Output the (X, Y) coordinate of the center of the cell containing the given text.  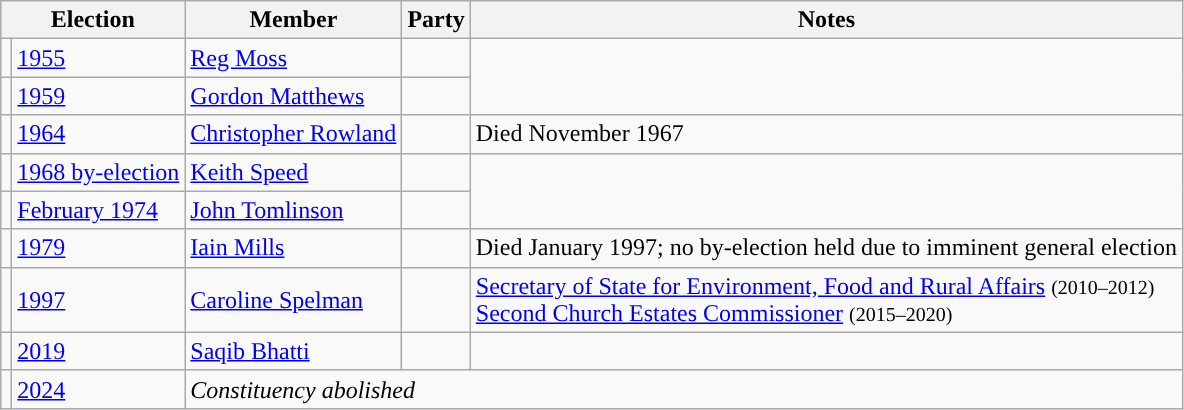
1955 (98, 58)
Member (294, 20)
2024 (98, 389)
Constituency abolished (684, 389)
John Tomlinson (294, 210)
1959 (98, 96)
Died November 1967 (826, 134)
Notes (826, 20)
1997 (98, 300)
Saqib Bhatti (294, 351)
1968 by-election (98, 172)
2019 (98, 351)
Died January 1997; no by-election held due to imminent general election (826, 248)
1964 (98, 134)
Election (93, 20)
Iain Mills (294, 248)
Caroline Spelman (294, 300)
Secretary of State for Environment, Food and Rural Affairs (2010–2012)Second Church Estates Commissioner (2015–2020) (826, 300)
1979 (98, 248)
Gordon Matthews (294, 96)
Reg Moss (294, 58)
Party (436, 20)
February 1974 (98, 210)
Christopher Rowland (294, 134)
Keith Speed (294, 172)
